Determine the [X, Y] coordinate at the center of the cell enclosing the given text.  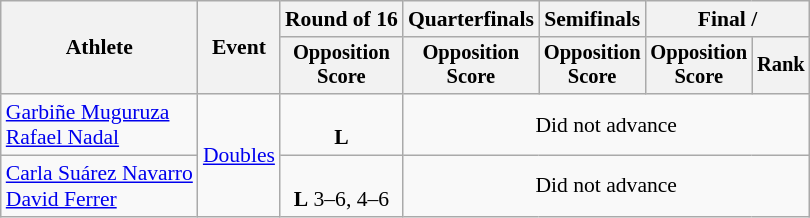
Garbiñe MuguruzaRafael Nadal [100, 124]
Quarterfinals [471, 19]
L 3–6, 4–6 [342, 186]
Semifinals [592, 19]
Event [239, 48]
Athlete [100, 48]
Rank [781, 66]
Round of 16 [342, 19]
Doubles [239, 155]
L [342, 124]
Carla Suárez NavarroDavid Ferrer [100, 186]
Final / [727, 19]
